Locate the cell with the specified text and output its (x, y) center coordinate. 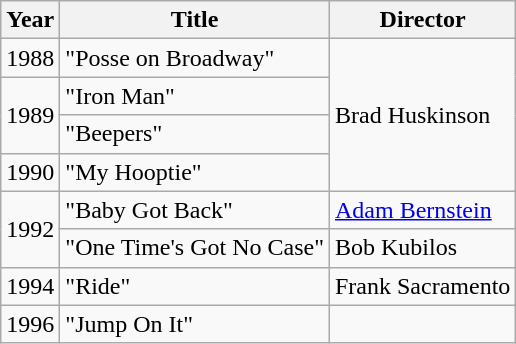
"My Hooptie" (195, 172)
1988 (30, 58)
1994 (30, 286)
Brad Huskinson (422, 115)
1990 (30, 172)
1989 (30, 115)
Title (195, 20)
"Beepers" (195, 134)
Director (422, 20)
Adam Bernstein (422, 210)
"Ride" (195, 286)
"Iron Man" (195, 96)
"Posse on Broadway" (195, 58)
"Jump On It" (195, 324)
"One Time's Got No Case" (195, 248)
Bob Kubilos (422, 248)
"Baby Got Back" (195, 210)
Year (30, 20)
Frank Sacramento (422, 286)
1992 (30, 229)
1996 (30, 324)
